Identify which cell holds the provided text, then report its (x, y) central coordinate. 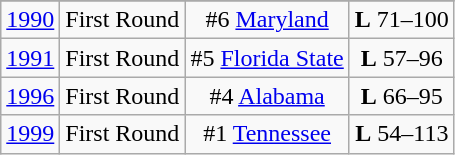
#1 Tennessee (267, 134)
1990 (30, 20)
#5 Florida State (267, 58)
L 57–96 (402, 58)
1996 (30, 96)
1999 (30, 134)
#4 Alabama (267, 96)
#6 Maryland (267, 20)
1991 (30, 58)
L 71–100 (402, 20)
L 54–113 (402, 134)
L 66–95 (402, 96)
